Pinpoint the cell where the given text exists, returning its [x, y] midpoint coordinate. 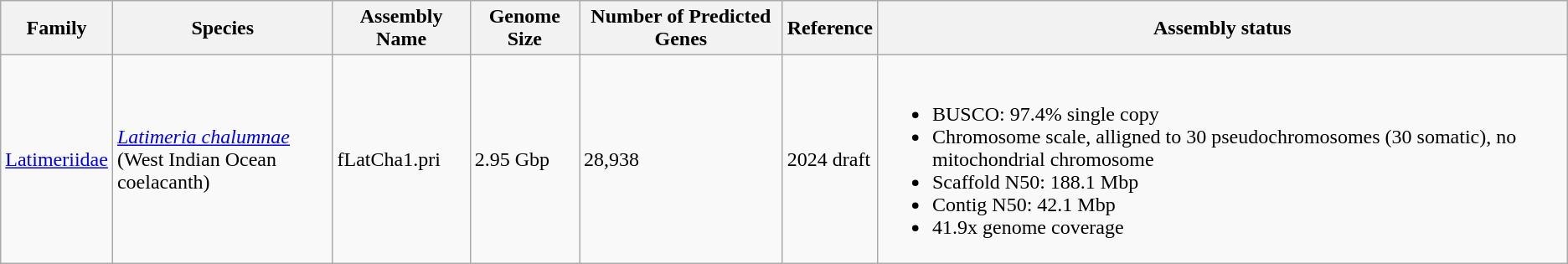
Genome Size [524, 28]
Reference [829, 28]
2024 draft [829, 159]
fLatCha1.pri [401, 159]
2.95 Gbp [524, 159]
28,938 [682, 159]
Species [223, 28]
Family [57, 28]
Assembly status [1222, 28]
Latimeria chalumnae(West Indian Ocean coelacanth) [223, 159]
Latimeriidae [57, 159]
Number of Predicted Genes [682, 28]
Assembly Name [401, 28]
